Capture the cell that displays the provided text and extract its [x, y] central coordinate. 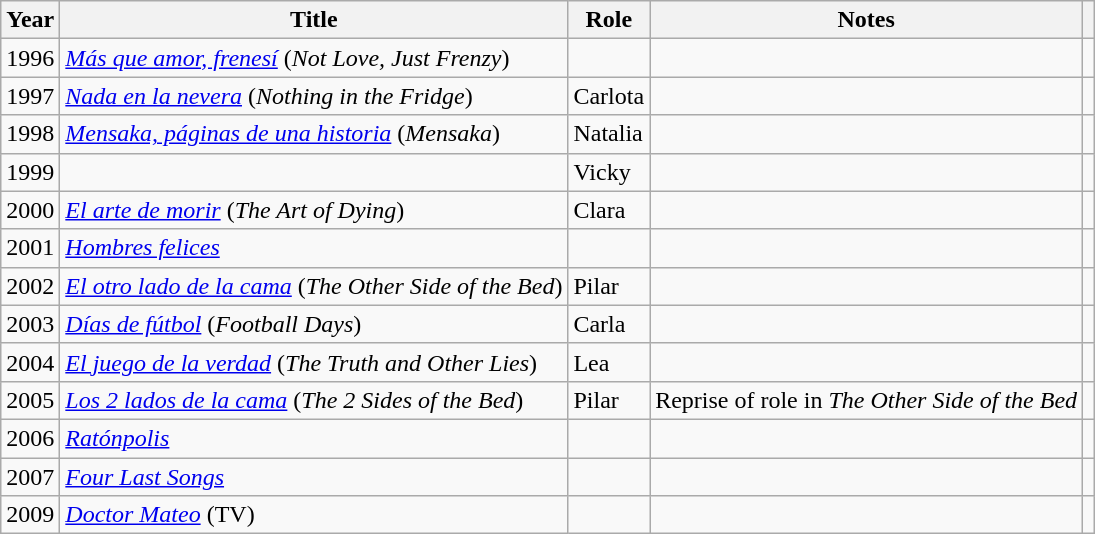
1996 [30, 58]
Carla [609, 324]
Vicky [609, 172]
2002 [30, 286]
2005 [30, 400]
Ratónpolis [314, 438]
2000 [30, 210]
El arte de morir (The Art of Dying) [314, 210]
Días de fútbol (Football Days) [314, 324]
1999 [30, 172]
2009 [30, 515]
2004 [30, 362]
2003 [30, 324]
Four Last Songs [314, 477]
Más que amor, frenesí (Not Love, Just Frenzy) [314, 58]
2001 [30, 248]
2007 [30, 477]
Natalia [609, 134]
Year [30, 20]
Title [314, 20]
2006 [30, 438]
El juego de la verdad (The Truth and Other Lies) [314, 362]
Role [609, 20]
Hombres felices [314, 248]
1997 [30, 96]
Los 2 lados de la cama (The 2 Sides of the Bed) [314, 400]
Clara [609, 210]
1998 [30, 134]
Carlota [609, 96]
Nada en la nevera (Nothing in the Fridge) [314, 96]
Mensaka, páginas de una historia (Mensaka) [314, 134]
Lea [609, 362]
Doctor Mateo (TV) [314, 515]
Notes [866, 20]
El otro lado de la cama (The Other Side of the Bed) [314, 286]
Reprise of role in The Other Side of the Bed [866, 400]
